Pinpoint the cell where the given text exists, returning its (X, Y) midpoint coordinate. 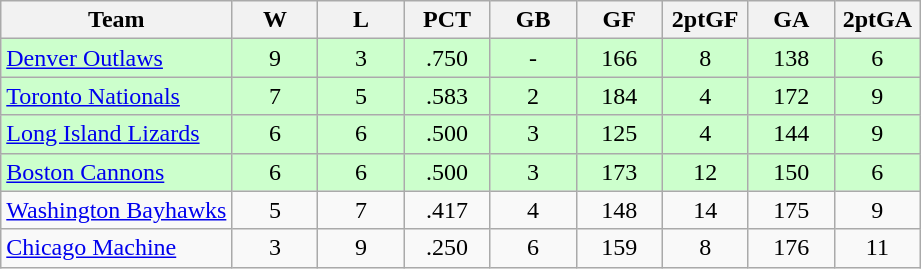
144 (791, 134)
175 (791, 210)
Boston Cannons (116, 172)
- (533, 58)
Denver Outlaws (116, 58)
Toronto Nationals (116, 96)
.250 (447, 248)
172 (791, 96)
14 (705, 210)
Team (116, 20)
125 (619, 134)
2ptGF (705, 20)
PCT (447, 20)
2 (533, 96)
173 (619, 172)
150 (791, 172)
166 (619, 58)
148 (619, 210)
Long Island Lizards (116, 134)
L (361, 20)
Washington Bayhawks (116, 210)
.750 (447, 58)
Chicago Machine (116, 248)
W (275, 20)
11 (877, 248)
2ptGA (877, 20)
.583 (447, 96)
184 (619, 96)
GF (619, 20)
GB (533, 20)
176 (791, 248)
138 (791, 58)
GA (791, 20)
12 (705, 172)
.417 (447, 210)
159 (619, 248)
